Scan for the cell matching the given text and deliver its [X, Y] coordinate at center. 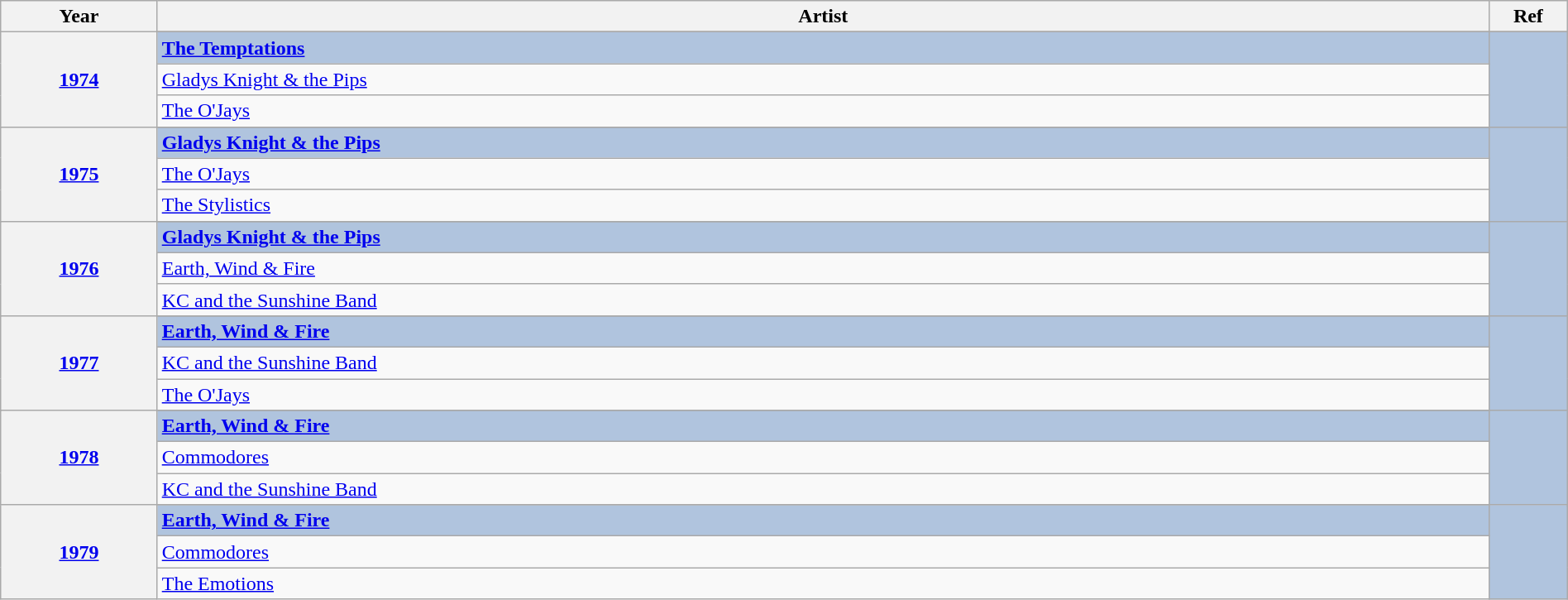
1975 [79, 174]
Artist [823, 17]
1979 [79, 552]
1977 [79, 362]
The Stylistics [823, 205]
Ref [1528, 17]
1978 [79, 458]
1974 [79, 79]
The Temptations [823, 48]
The Emotions [823, 583]
Year [79, 17]
1976 [79, 268]
